Output the [x, y] coordinate of the center of the cell containing the given text.  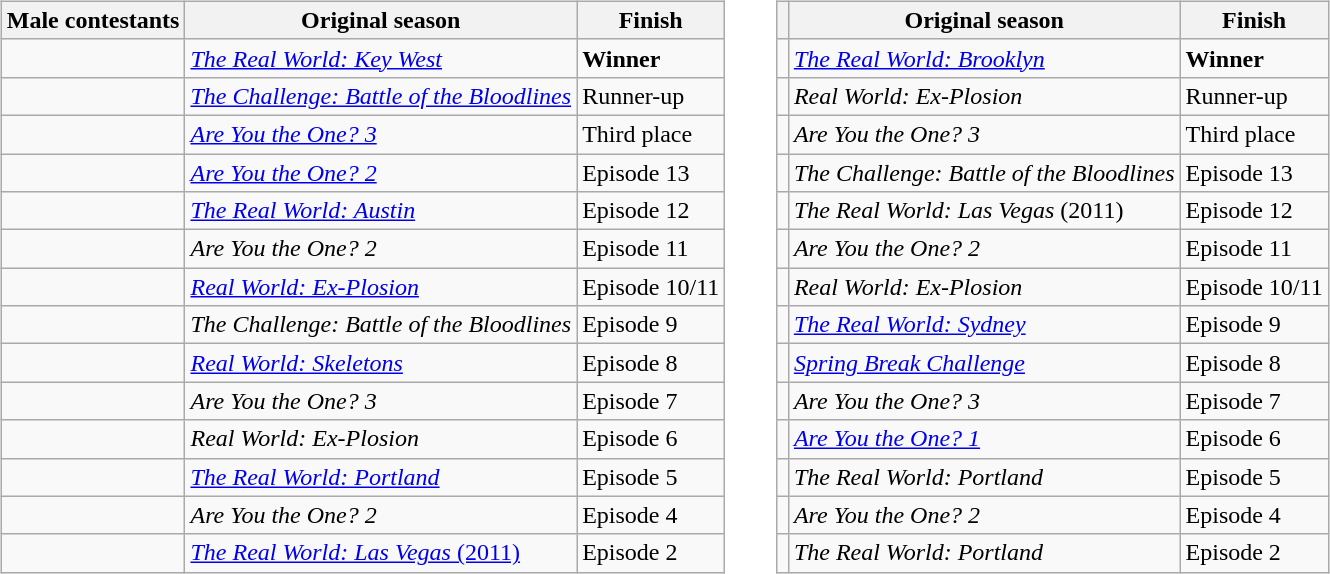
The Real World: Brooklyn [984, 58]
Spring Break Challenge [984, 363]
The Real World: Austin [381, 211]
The Real World: Key West [381, 58]
Are You the One? 1 [984, 439]
The Real World: Sydney [984, 325]
Male contestants [93, 20]
Real World: Skeletons [381, 363]
